Find where the given text appears and provide that cell's center as (x, y) coordinate. 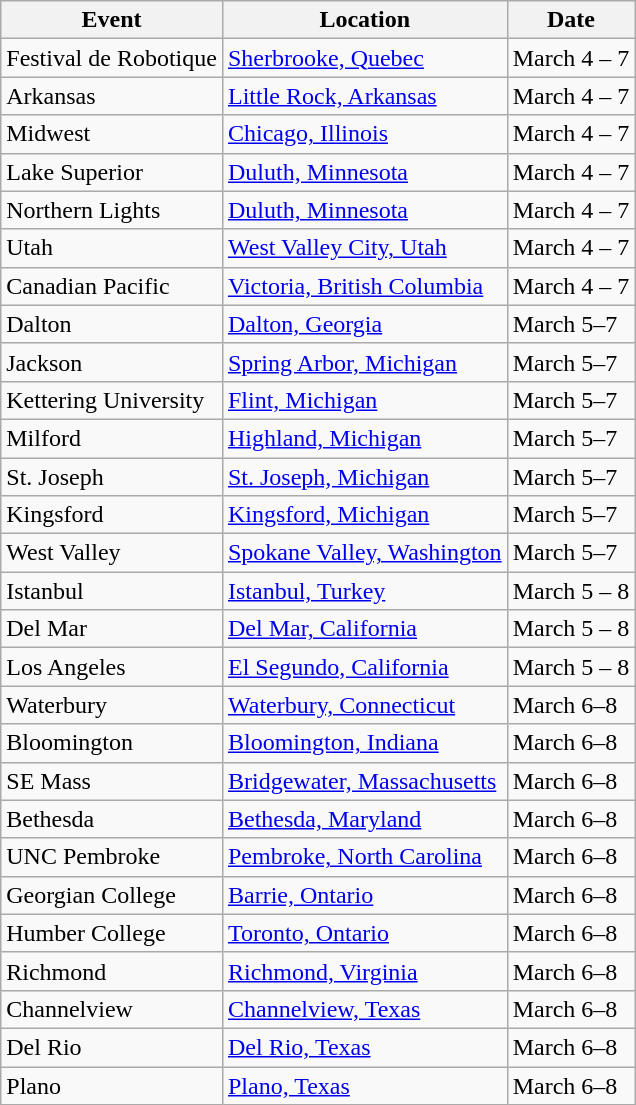
Jackson (112, 362)
Dalton (112, 324)
Bloomington (112, 743)
Toronto, Ontario (364, 933)
Utah (112, 248)
Istanbul, Turkey (364, 591)
Midwest (112, 134)
Richmond, Virginia (364, 971)
Flint, Michigan (364, 400)
Humber College (112, 933)
Kingsford, Michigan (364, 515)
Northern Lights (112, 210)
Lake Superior (112, 172)
Location (364, 20)
St. Joseph, Michigan (364, 477)
Bridgewater, Massachusetts (364, 781)
Waterbury, Connecticut (364, 705)
West Valley City, Utah (364, 248)
Chicago, Illinois (364, 134)
Channelview, Texas (364, 1009)
Highland, Michigan (364, 438)
Arkansas (112, 96)
Date (571, 20)
Plano (112, 1085)
SE Mass (112, 781)
Barrie, Ontario (364, 895)
Bloomington, Indiana (364, 743)
Festival de Robotique (112, 58)
Dalton, Georgia (364, 324)
El Segundo, California (364, 667)
Waterbury (112, 705)
Del Rio (112, 1047)
Del Rio, Texas (364, 1047)
St. Joseph (112, 477)
Canadian Pacific (112, 286)
Richmond (112, 971)
UNC Pembroke (112, 857)
Bethesda (112, 819)
Little Rock, Arkansas (364, 96)
Event (112, 20)
Spokane Valley, Washington (364, 553)
West Valley (112, 553)
Kettering University (112, 400)
Spring Arbor, Michigan (364, 362)
Channelview (112, 1009)
Kingsford (112, 515)
Victoria, British Columbia (364, 286)
Georgian College (112, 895)
Del Mar (112, 629)
Bethesda, Maryland (364, 819)
Pembroke, North Carolina (364, 857)
Istanbul (112, 591)
Del Mar, California (364, 629)
Plano, Texas (364, 1085)
Los Angeles (112, 667)
Milford (112, 438)
Sherbrooke, Quebec (364, 58)
